Locate the cell with the specified text and output its [x, y] center coordinate. 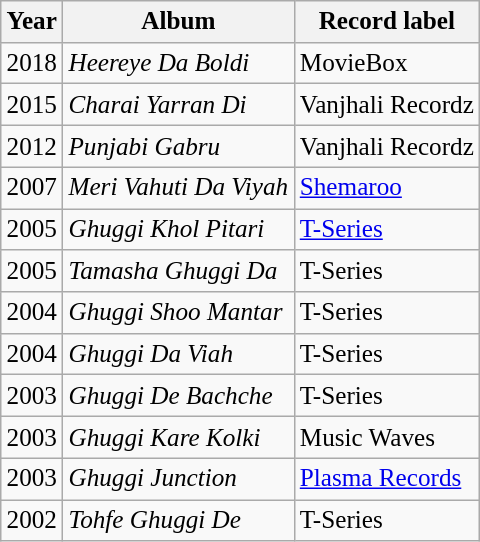
Heereye Da Boldi [178, 63]
Record label [387, 22]
Plasma Records [387, 479]
Tohfe Ghuggi De [178, 520]
Ghuggi Shoo Mantar [178, 313]
Meri Vahuti Da Viyah [178, 188]
Tamasha Ghuggi Da [178, 271]
Ghuggi Da Viah [178, 354]
2018 [32, 63]
Music Waves [387, 437]
Album [178, 22]
Ghuggi Junction [178, 479]
Punjabi Gabru [178, 146]
MovieBox [387, 63]
Ghuggi De Bachche [178, 396]
Ghuggi Kare Kolki [178, 437]
Year [32, 22]
2015 [32, 105]
Ghuggi Khol Pitari [178, 229]
2007 [32, 188]
2002 [32, 520]
Shemaroo [387, 188]
2012 [32, 146]
Charai Yarran Di [178, 105]
